Detect which cell encompasses the target text, then output its (X, Y) center coordinate. 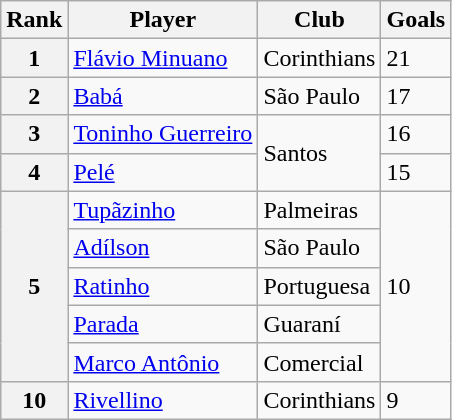
Portuguesa (320, 286)
Pelé (163, 172)
1 (34, 58)
16 (416, 134)
Babá (163, 96)
Goals (416, 20)
Marco Antônio (163, 362)
21 (416, 58)
9 (416, 400)
2 (34, 96)
Adílson (163, 248)
Flávio Minuano (163, 58)
Guaraní (320, 324)
15 (416, 172)
17 (416, 96)
Palmeiras (320, 210)
4 (34, 172)
3 (34, 134)
5 (34, 286)
Santos (320, 153)
Ratinho (163, 286)
Tupãzinho (163, 210)
Player (163, 20)
Rivellino (163, 400)
Club (320, 20)
Comercial (320, 362)
Rank (34, 20)
Parada (163, 324)
Toninho Guerreiro (163, 134)
